Identify which cell holds the provided text, then report its (x, y) central coordinate. 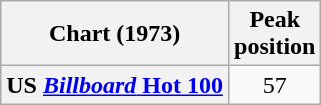
Chart (1973) (115, 34)
57 (275, 85)
Peakposition (275, 34)
US Billboard Hot 100 (115, 85)
